Return [X, Y] of the center of cell containing provided text 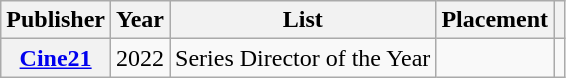
Series Director of the Year [303, 58]
List [303, 20]
Cine21 [56, 58]
2022 [140, 58]
Publisher [56, 20]
Year [140, 20]
Placement [495, 20]
